Pinpoint the cell where the given text exists, returning its (X, Y) midpoint coordinate. 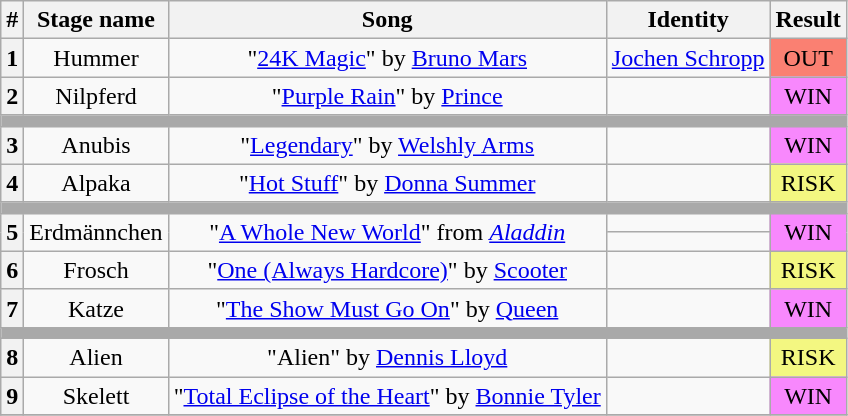
Hummer (96, 58)
Stage name (96, 20)
"A Whole New World" from Aladdin (387, 232)
Katze (96, 308)
7 (12, 308)
4 (12, 183)
9 (12, 395)
2 (12, 96)
Result (808, 20)
6 (12, 270)
Erdmännchen (96, 232)
3 (12, 145)
Song (387, 20)
"24K Magic" by Bruno Mars (387, 58)
Alien (96, 357)
Nilpferd (96, 96)
Skelett (96, 395)
Jochen Schropp (688, 58)
"The Show Must Go On" by Queen (387, 308)
5 (12, 232)
Identity (688, 20)
"Purple Rain" by Prince (387, 96)
1 (12, 58)
# (12, 20)
OUT (808, 58)
Anubis (96, 145)
8 (12, 357)
Frosch (96, 270)
"One (Always Hardcore)" by Scooter (387, 270)
"Legendary" by Welshly Arms (387, 145)
"Total Eclipse of the Heart" by Bonnie Tyler (387, 395)
"Hot Stuff" by Donna Summer (387, 183)
"Alien" by Dennis Lloyd (387, 357)
Alpaka (96, 183)
